Detect which cell encompasses the target text, then output its [X, Y] center coordinate. 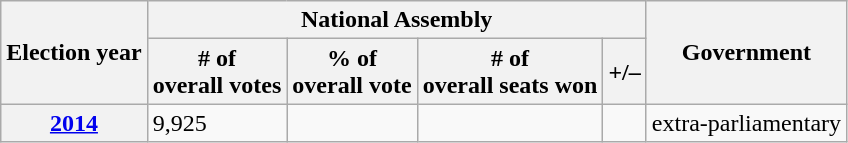
+/– [624, 72]
Government [746, 52]
2014 [74, 123]
% ofoverall vote [352, 72]
# ofoverall seats won [510, 72]
Election year [74, 52]
extra-parliamentary [746, 123]
# ofoverall votes [217, 72]
National Assembly [396, 20]
9,925 [217, 123]
